From the cell containing the given text, extract its center point as [x, y] coordinate. 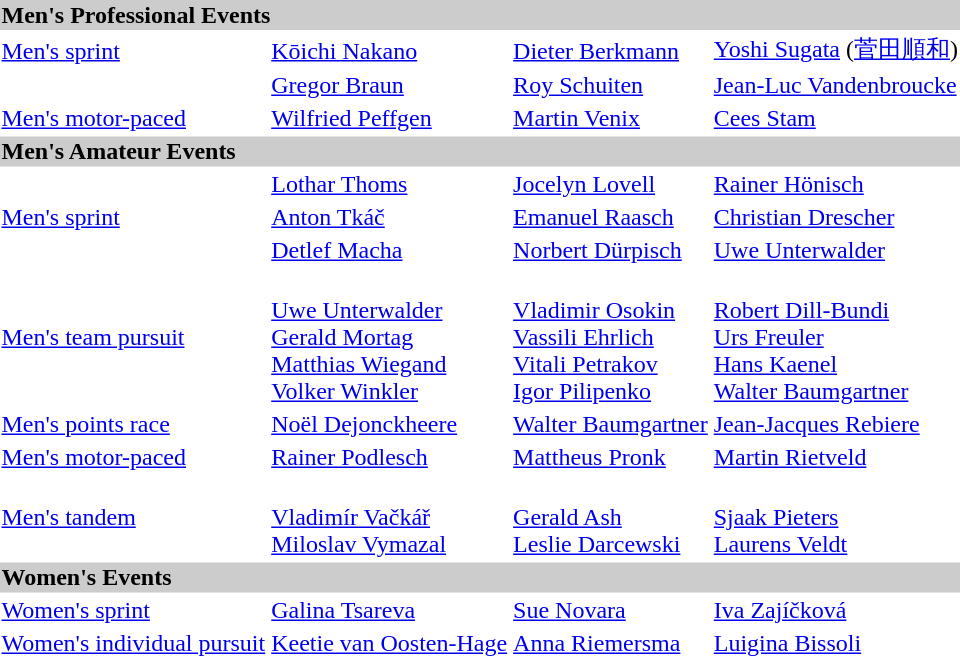
Gregor Braun [390, 85]
Women's Events [480, 577]
Jocelyn Lovell [611, 185]
Men's tandem [134, 518]
Rainer Podlesch [390, 457]
Gerald Ash Leslie Darcewski [611, 518]
Men's team pursuit [134, 337]
Christian Drescher [836, 217]
Kōichi Nakano [390, 50]
Dieter Berkmann [611, 50]
Noël Dejonckheere [390, 425]
Men's Amateur Events [480, 151]
Anton Tkáč [390, 217]
Lothar Thoms [390, 185]
Jean-Luc Vandenbroucke [836, 85]
Sjaak Pieters Laurens Veldt [836, 518]
Jean-Jacques Rebiere [836, 425]
Iva Zajíčková [836, 611]
Wilfried Peffgen [390, 119]
Vladimír Vačkář Miloslav Vymazal [390, 518]
Rainer Hönisch [836, 185]
Men's Professional Events [480, 15]
Norbert Dürpisch [611, 251]
Robert Dill-Bundi Urs Freuler Hans Kaenel Walter Baumgartner [836, 337]
Detlef Macha [390, 251]
Mattheus Pronk [611, 457]
Galina Tsareva [390, 611]
Sue Novara [611, 611]
Uwe Unterwalder [836, 251]
Uwe Unterwalder Gerald Mortag Matthias Wiegand Volker Winkler [390, 337]
Emanuel Raasch [611, 217]
Martin Venix [611, 119]
Cees Stam [836, 119]
Walter Baumgartner [611, 425]
Women's sprint [134, 611]
Roy Schuiten [611, 85]
Vladimir Osokin Vassili Ehrlich Vitali Petrakov Igor Pilipenko [611, 337]
Martin Rietveld [836, 457]
Yoshi Sugata (菅田順和) [836, 50]
Men's points race [134, 425]
